Extract the (X, Y) coordinate from the center of the cell holding the provided text.  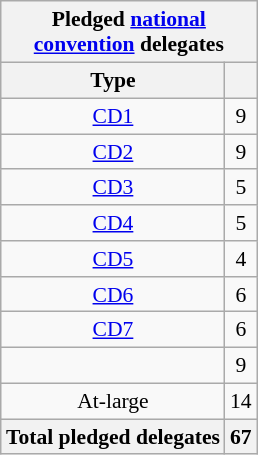
CD1 (113, 116)
4 (241, 259)
CD4 (113, 223)
CD2 (113, 152)
CD7 (113, 330)
Pledged nationalconvention delegates (129, 32)
67 (241, 437)
Total pledged delegates (113, 437)
14 (241, 401)
At-large (113, 401)
CD6 (113, 294)
CD3 (113, 187)
CD5 (113, 259)
Type (113, 80)
